Scan for the cell matching the given text and deliver its [x, y] coordinate at center. 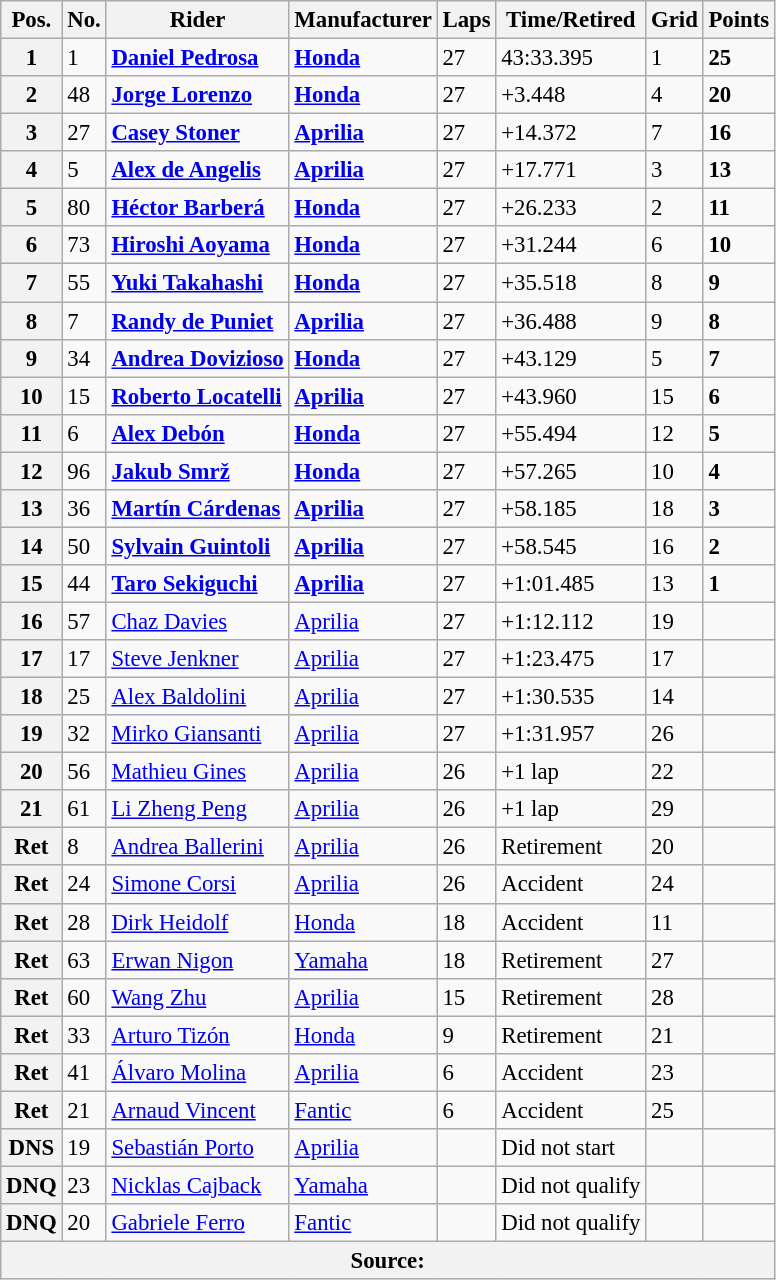
Arnaud Vincent [198, 1110]
+58.545 [571, 546]
Simone Corsi [198, 885]
80 [84, 208]
32 [84, 734]
Daniel Pedrosa [198, 58]
Alex de Angelis [198, 170]
Time/Retired [571, 20]
Manufacturer [363, 20]
73 [84, 245]
96 [84, 471]
+1:12.112 [571, 621]
Mirko Giansanti [198, 734]
DNS [32, 1148]
Grid [674, 20]
Taro Sekiguchi [198, 584]
Alex Baldolini [198, 697]
Jakub Smrž [198, 471]
+31.244 [571, 245]
+43.960 [571, 396]
50 [84, 546]
Mathieu Gines [198, 772]
Andrea Dovizioso [198, 358]
Erwan Nigon [198, 960]
Roberto Locatelli [198, 396]
+26.233 [571, 208]
55 [84, 283]
36 [84, 509]
+55.494 [571, 433]
44 [84, 584]
60 [84, 997]
Jorge Lorenzo [198, 95]
Points [738, 20]
Gabriele Ferro [198, 1223]
No. [84, 20]
29 [674, 809]
+1:31.957 [571, 734]
Martín Cárdenas [198, 509]
+14.372 [571, 133]
57 [84, 621]
+57.265 [571, 471]
Yuki Takahashi [198, 283]
+43.129 [571, 358]
34 [84, 358]
+35.518 [571, 283]
61 [84, 809]
Randy de Puniet [198, 321]
48 [84, 95]
+1:01.485 [571, 584]
22 [674, 772]
Sylvain Guintoli [198, 546]
+3.448 [571, 95]
56 [84, 772]
Li Zheng Peng [198, 809]
Did not start [571, 1148]
+58.185 [571, 509]
63 [84, 960]
+36.488 [571, 321]
Sebastián Porto [198, 1148]
Pos. [32, 20]
Nicklas Cajback [198, 1185]
+1:30.535 [571, 697]
Casey Stoner [198, 133]
Laps [466, 20]
41 [84, 1073]
+17.771 [571, 170]
43:33.395 [571, 58]
Steve Jenkner [198, 659]
Andrea Ballerini [198, 847]
Dirk Heidolf [198, 922]
Alex Debón [198, 433]
Arturo Tizón [198, 1035]
+1:23.475 [571, 659]
33 [84, 1035]
Hiroshi Aoyama [198, 245]
Wang Zhu [198, 997]
Source: [388, 1261]
Álvaro Molina [198, 1073]
Chaz Davies [198, 621]
Rider [198, 20]
Héctor Barberá [198, 208]
